Return [x, y] of the center of cell containing provided text 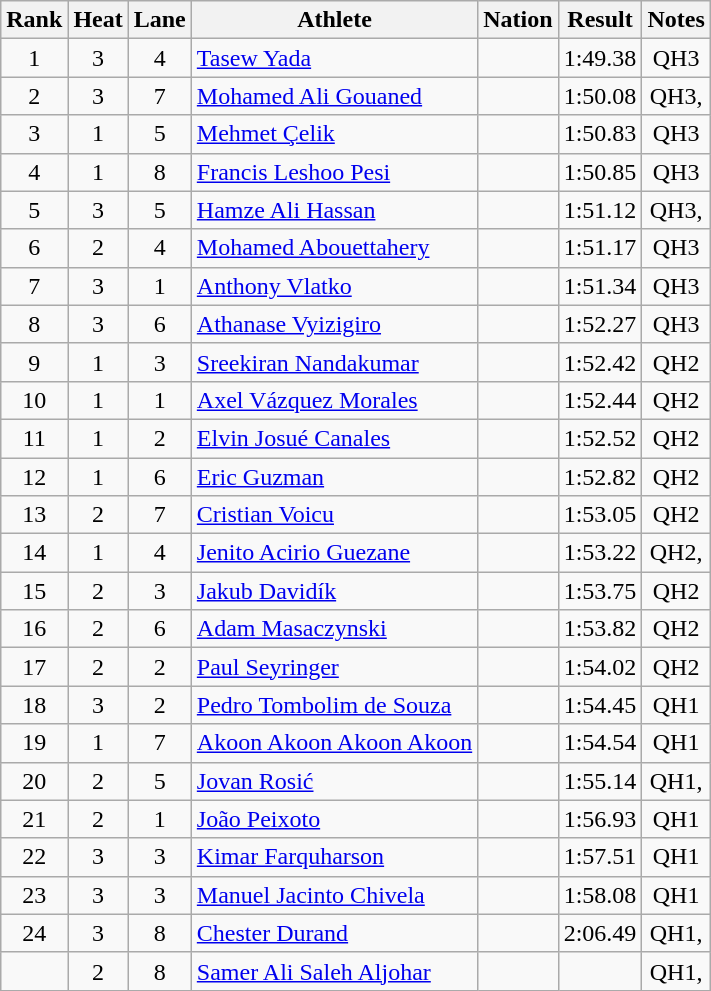
1:55.14 [600, 781]
Chester Durand [334, 933]
1:50.85 [600, 172]
Manuel Jacinto Chivela [334, 895]
Cristian Voicu [334, 515]
Mohamed Ali Gouaned [334, 96]
1:53.75 [600, 591]
18 [34, 705]
Anthony Vlatko [334, 286]
Rank [34, 20]
1:49.38 [600, 58]
João Peixoto [334, 819]
Hamze Ali Hassan [334, 210]
1:51.17 [600, 248]
Result [600, 20]
13 [34, 515]
1:52.82 [600, 477]
17 [34, 667]
Athlete [334, 20]
12 [34, 477]
1:51.34 [600, 286]
20 [34, 781]
1:57.51 [600, 857]
Samer Ali Saleh Aljohar [334, 971]
1:53.22 [600, 553]
Adam Masaczynski [334, 629]
Kimar Farquharson [334, 857]
1:52.42 [600, 362]
Paul Seyringer [334, 667]
16 [34, 629]
1:52.27 [600, 324]
21 [34, 819]
23 [34, 895]
Pedro Tombolim de Souza [334, 705]
1:56.93 [600, 819]
1:52.52 [600, 438]
Athanase Vyizigiro [334, 324]
Eric Guzman [334, 477]
Elvin Josué Canales [334, 438]
Tasew Yada [334, 58]
19 [34, 743]
Mehmet Çelik [334, 134]
Jakub Davidík [334, 591]
22 [34, 857]
1:54.54 [600, 743]
15 [34, 591]
Axel Vázquez Morales [334, 400]
14 [34, 553]
QH2, [676, 553]
Sreekiran Nandakumar [334, 362]
Nation [518, 20]
1:51.12 [600, 210]
Mohamed Abouettahery [334, 248]
9 [34, 362]
Akoon Akoon Akoon Akoon [334, 743]
Francis Leshoo Pesi [334, 172]
11 [34, 438]
Jovan Rosić [334, 781]
Lane [160, 20]
1:54.02 [600, 667]
1:50.83 [600, 134]
Notes [676, 20]
1:54.45 [600, 705]
Heat [98, 20]
10 [34, 400]
1:50.08 [600, 96]
1:58.08 [600, 895]
1:53.82 [600, 629]
24 [34, 933]
1:53.05 [600, 515]
Jenito Acirio Guezane [334, 553]
2:06.49 [600, 933]
1:52.44 [600, 400]
